Detect which cell encompasses the target text, then output its (x, y) center coordinate. 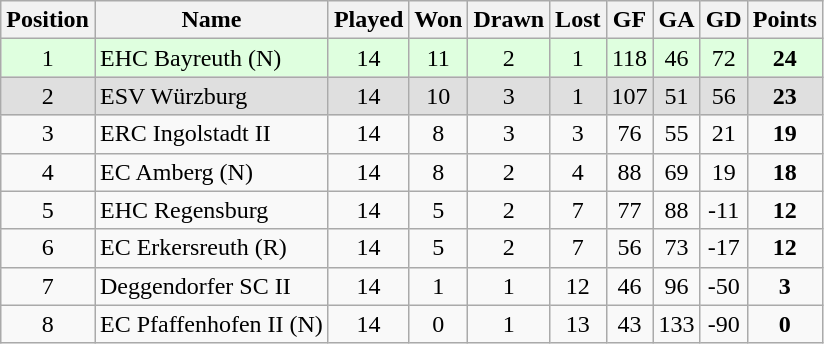
GF (630, 20)
73 (676, 248)
-11 (724, 210)
11 (438, 58)
EHC Regensburg (211, 210)
77 (630, 210)
107 (630, 96)
Won (438, 20)
ESV Würzburg (211, 96)
-90 (724, 324)
21 (724, 134)
GA (676, 20)
Deggendorfer SC II (211, 286)
GD (724, 20)
Drawn (509, 20)
23 (784, 96)
24 (784, 58)
Position (48, 20)
43 (630, 324)
13 (578, 324)
-50 (724, 286)
69 (676, 172)
118 (630, 58)
96 (676, 286)
-17 (724, 248)
EC Erkersreuth (R) (211, 248)
18 (784, 172)
EC Pfaffenhofen II (N) (211, 324)
133 (676, 324)
Points (784, 20)
72 (724, 58)
51 (676, 96)
Name (211, 20)
10 (438, 96)
EC Amberg (N) (211, 172)
55 (676, 134)
EHC Bayreuth (N) (211, 58)
Played (368, 20)
Lost (578, 20)
76 (630, 134)
6 (48, 248)
ERC Ingolstadt II (211, 134)
